Provide the (X, Y) coordinate of the cell's center where the given text is located.  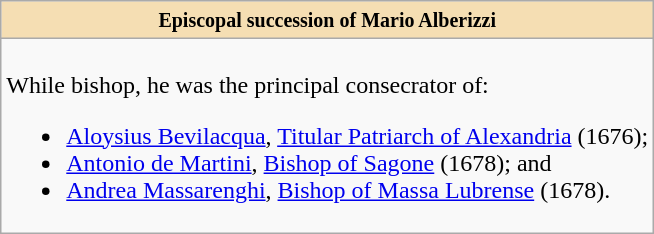
Episcopal succession of Mario Alberizzi (328, 20)
